For the text-containing cell, return its midpoint in [X, Y] coordinate format. 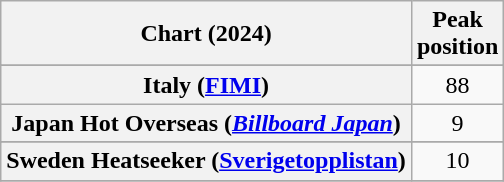
Italy (FIMI) [206, 85]
Chart (2024) [206, 34]
Sweden Heatseeker (Sverigetopplistan) [206, 161]
9 [457, 123]
Peakposition [457, 34]
10 [457, 161]
88 [457, 85]
Japan Hot Overseas (Billboard Japan) [206, 123]
